Find where the given text appears and provide that cell's center as (x, y) coordinate. 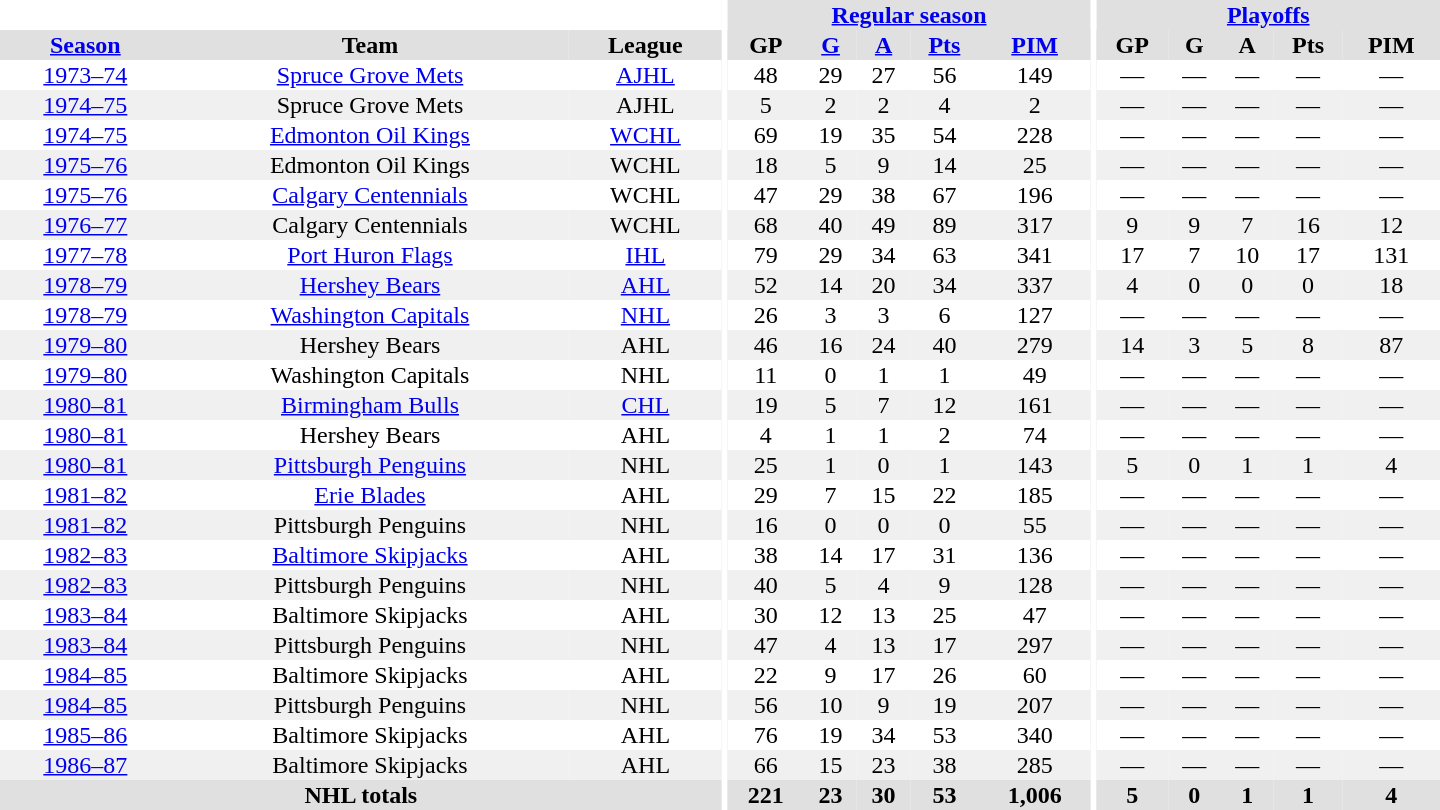
279 (1035, 345)
46 (766, 345)
11 (766, 375)
31 (944, 555)
79 (766, 255)
CHL (645, 405)
337 (1035, 285)
185 (1035, 495)
NHL totals (361, 795)
Regular season (910, 15)
340 (1035, 735)
196 (1035, 195)
207 (1035, 705)
1986–87 (86, 765)
128 (1035, 585)
66 (766, 765)
54 (944, 135)
Erie Blades (370, 495)
1976–77 (86, 225)
48 (766, 75)
131 (1391, 255)
20 (884, 285)
1985–86 (86, 735)
341 (1035, 255)
74 (1035, 435)
69 (766, 135)
Team (370, 45)
1,006 (1035, 795)
Season (86, 45)
IHL (645, 255)
52 (766, 285)
285 (1035, 765)
136 (1035, 555)
68 (766, 225)
149 (1035, 75)
89 (944, 225)
127 (1035, 315)
8 (1308, 345)
76 (766, 735)
Port Huron Flags (370, 255)
297 (1035, 645)
60 (1035, 675)
161 (1035, 405)
221 (766, 795)
League (645, 45)
24 (884, 345)
228 (1035, 135)
317 (1035, 225)
143 (1035, 465)
Playoffs (1268, 15)
87 (1391, 345)
Birmingham Bulls (370, 405)
63 (944, 255)
6 (944, 315)
35 (884, 135)
67 (944, 195)
1973–74 (86, 75)
27 (884, 75)
55 (1035, 525)
1977–78 (86, 255)
